Extract the (x, y) coordinate from the center of the cell holding the provided text.  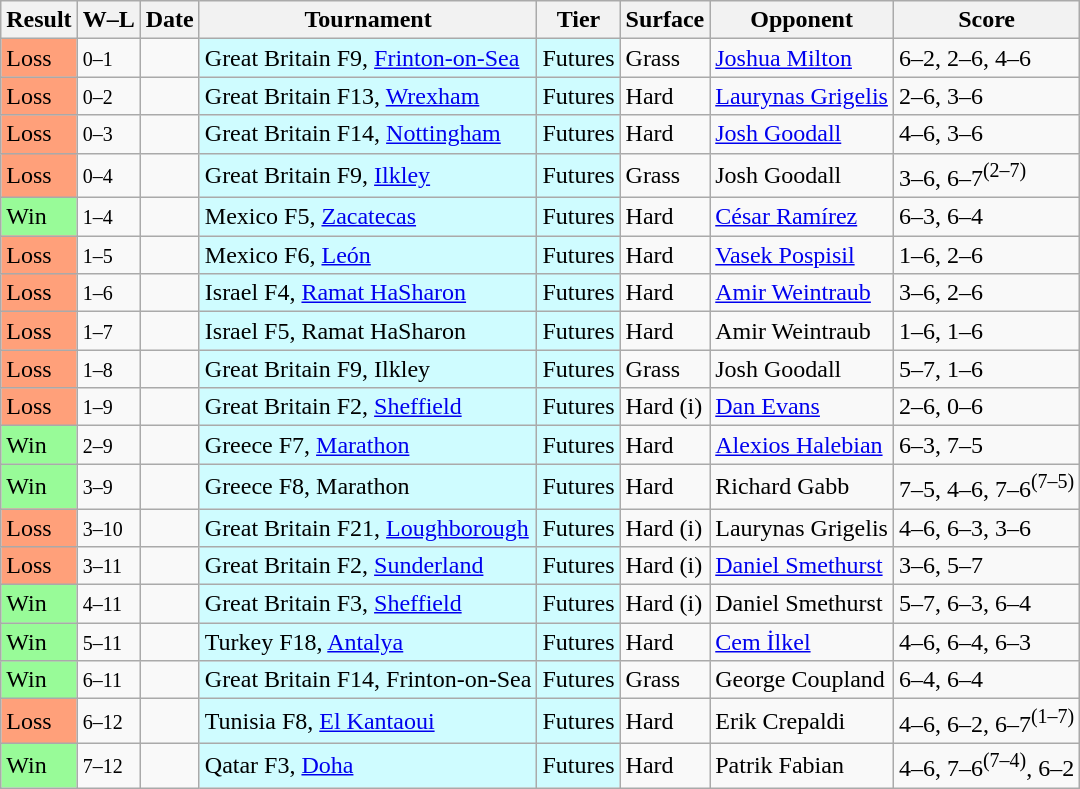
Qatar F3, Doha (368, 766)
Tier (578, 20)
3–10 (108, 528)
Israel F4, Ramat HaSharon (368, 293)
Alexios Halebian (802, 445)
4–6, 6–3, 3–6 (986, 528)
Opponent (802, 20)
6–2, 2–6, 4–6 (986, 58)
George Coupland (802, 680)
Great Britain F9, Frinton-on-Sea (368, 58)
5–11 (108, 642)
W–L (108, 20)
Cem İlkel (802, 642)
Vasek Pospisil (802, 255)
2–6, 0–6 (986, 407)
0–2 (108, 96)
6–3, 7–5 (986, 445)
6–4, 6–4 (986, 680)
3–6, 6–7(2–7) (986, 176)
Great Britain F21, Loughborough (368, 528)
5–7, 6–3, 6–4 (986, 604)
3–6, 2–6 (986, 293)
1–7 (108, 331)
Erik Crepaldi (802, 722)
Greece F7, Marathon (368, 445)
0–1 (108, 58)
4–11 (108, 604)
Greece F8, Marathon (368, 486)
Result (39, 20)
4–6, 6–2, 6–7(1–7) (986, 722)
3–6, 5–7 (986, 566)
1–9 (108, 407)
4–6, 7–6(7–4), 6–2 (986, 766)
3–9 (108, 486)
1–4 (108, 217)
0–3 (108, 134)
3–11 (108, 566)
Great Britain F2, Sheffield (368, 407)
Tournament (368, 20)
1–5 (108, 255)
2–6, 3–6 (986, 96)
1–6 (108, 293)
Richard Gabb (802, 486)
1–6, 2–6 (986, 255)
4–6, 3–6 (986, 134)
2–9 (108, 445)
4–6, 6–4, 6–3 (986, 642)
6–12 (108, 722)
Mexico F6, León (368, 255)
1–6, 1–6 (986, 331)
Score (986, 20)
Mexico F5, Zacatecas (368, 217)
Great Britain F3, Sheffield (368, 604)
Dan Evans (802, 407)
6–11 (108, 680)
Great Britain F14, Frinton-on-Sea (368, 680)
Great Britain F13, Wrexham (368, 96)
7–12 (108, 766)
Joshua Milton (802, 58)
Israel F5, Ramat HaSharon (368, 331)
Patrik Fabian (802, 766)
Tunisia F8, El Kantaoui (368, 722)
Turkey F18, Antalya (368, 642)
Great Britain F2, Sunderland (368, 566)
5–7, 1–6 (986, 369)
6–3, 6–4 (986, 217)
Great Britain F14, Nottingham (368, 134)
Surface (665, 20)
0–4 (108, 176)
César Ramírez (802, 217)
1–8 (108, 369)
7–5, 4–6, 7–6(7–5) (986, 486)
Date (170, 20)
